Extract the (X, Y) coordinate from the center of the cell holding the provided text.  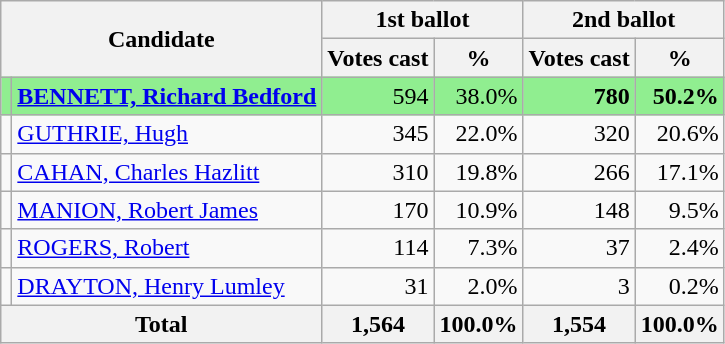
2.4% (680, 248)
7.3% (478, 248)
2nd ballot (624, 20)
1st ballot (422, 20)
38.0% (478, 96)
266 (579, 172)
0.2% (680, 286)
50.2% (680, 96)
DRAYTON, Henry Lumley (167, 286)
114 (378, 248)
170 (378, 210)
10.9% (478, 210)
CAHAN, Charles Hazlitt (167, 172)
9.5% (680, 210)
MANION, Robert James (167, 210)
20.6% (680, 134)
1,564 (378, 324)
Candidate (162, 39)
Total (162, 324)
320 (579, 134)
GUTHRIE, Hugh (167, 134)
594 (378, 96)
3 (579, 286)
31 (378, 286)
780 (579, 96)
22.0% (478, 134)
1,554 (579, 324)
BENNETT, Richard Bedford (167, 96)
148 (579, 210)
345 (378, 134)
17.1% (680, 172)
37 (579, 248)
ROGERS, Robert (167, 248)
310 (378, 172)
2.0% (478, 286)
19.8% (478, 172)
